Detect which cell encompasses the target text, then output its [X, Y] center coordinate. 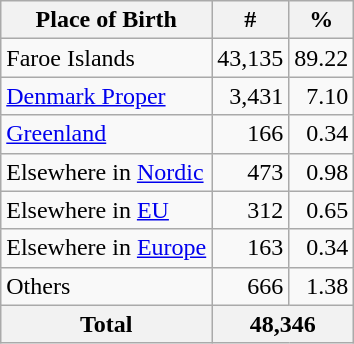
0.98 [322, 172]
Elsewhere in EU [106, 210]
48,346 [283, 324]
0.65 [322, 210]
Faroe Islands [106, 58]
473 [250, 172]
Others [106, 286]
89.22 [322, 58]
Greenland [106, 134]
163 [250, 248]
Denmark Proper [106, 96]
# [250, 20]
166 [250, 134]
Total [106, 324]
3,431 [250, 96]
43,135 [250, 58]
Elsewhere in Nordic [106, 172]
312 [250, 210]
Place of Birth [106, 20]
666 [250, 286]
1.38 [322, 286]
% [322, 20]
Elsewhere in Europe [106, 248]
7.10 [322, 96]
